Return [X, Y] of the center of cell containing provided text 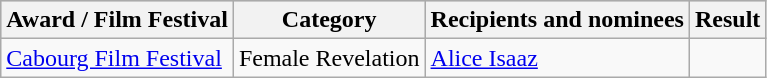
Alice Isaaz [557, 58]
Cabourg Film Festival [118, 58]
Category [329, 20]
Recipients and nominees [557, 20]
Female Revelation [329, 58]
Result [727, 20]
Award / Film Festival [118, 20]
